From the cell containing the given text, extract its center point as (X, Y) coordinate. 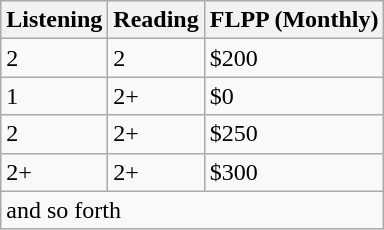
Reading (156, 20)
1 (54, 96)
$200 (294, 58)
$300 (294, 172)
$0 (294, 96)
and so forth (192, 210)
Listening (54, 20)
FLPP (Monthly) (294, 20)
$250 (294, 134)
